For the text-containing cell, return its midpoint in (x, y) coordinate format. 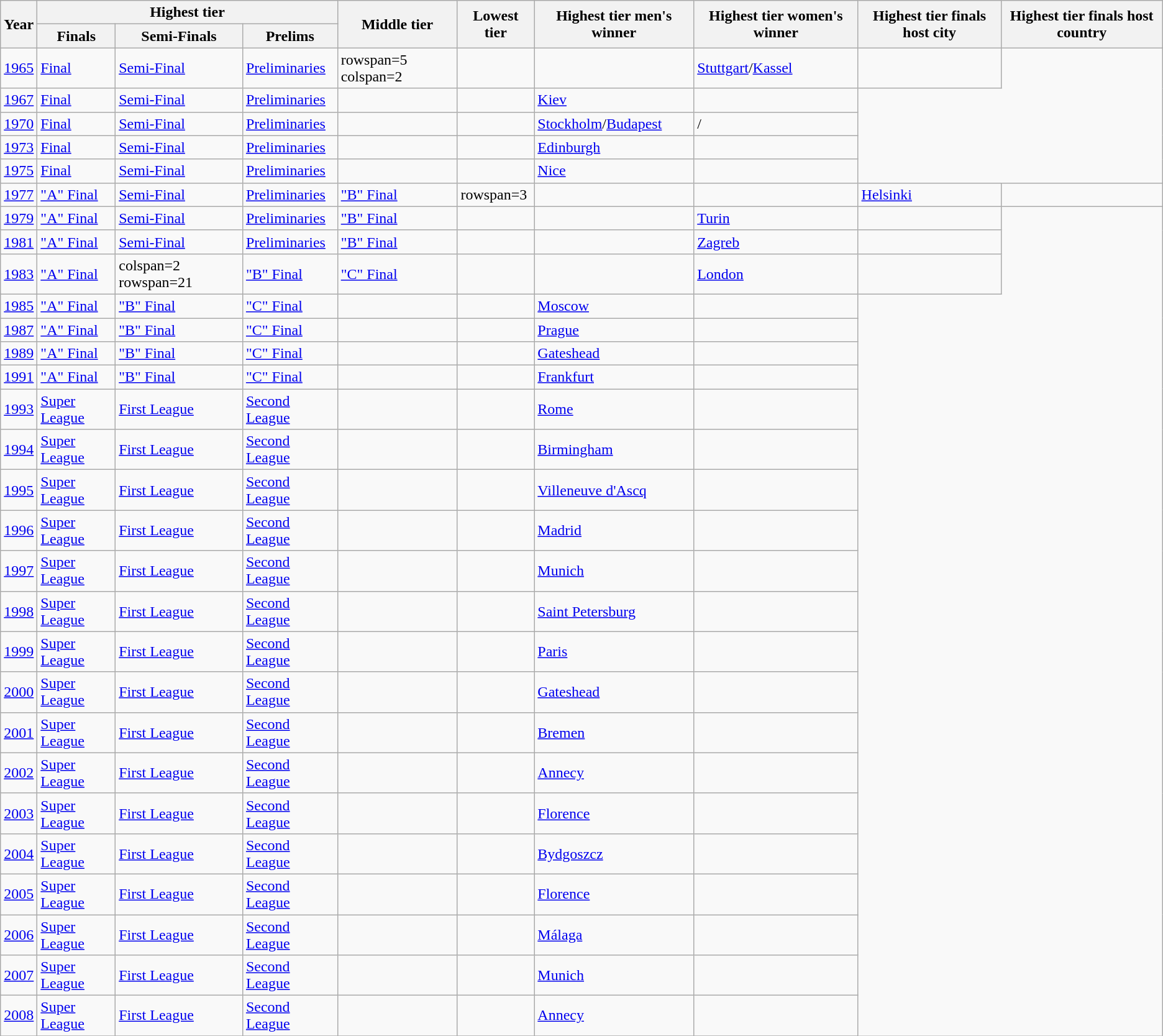
Highest tier women's winner (776, 24)
Madrid (614, 531)
1983 (19, 273)
1996 (19, 531)
1997 (19, 571)
Year (19, 24)
Nice (614, 171)
1999 (19, 651)
1977 (19, 195)
Saint Petersburg (614, 612)
Edinburgh (614, 147)
2003 (19, 813)
2001 (19, 732)
Helsinki (929, 195)
Moscow (614, 306)
Kiev (614, 100)
1967 (19, 100)
Stuttgart/Kassel (776, 68)
rowspan=5 colspan=2 (398, 68)
Rome (614, 409)
Bydgoszcz (614, 854)
1998 (19, 612)
2005 (19, 894)
Prague (614, 330)
1993 (19, 409)
2000 (19, 692)
1975 (19, 171)
1994 (19, 450)
1995 (19, 490)
1987 (19, 330)
2006 (19, 935)
1970 (19, 124)
/ (776, 124)
Málaga (614, 935)
rowspan=3 (496, 195)
1981 (19, 242)
2008 (19, 1015)
Semi-Finals (179, 36)
Paris (614, 651)
Highest tier finals host country (1082, 24)
London (776, 273)
Finals (76, 36)
1979 (19, 218)
1985 (19, 306)
Turin (776, 218)
1991 (19, 377)
Villeneuve d'Ascq (614, 490)
Bremen (614, 732)
2004 (19, 854)
Birmingham (614, 450)
Stockholm/Budapest (614, 124)
1965 (19, 68)
Zagreb (776, 242)
2007 (19, 976)
Highest tier men's winner (614, 24)
Highest tier (188, 12)
1989 (19, 354)
Prelims (290, 36)
2002 (19, 773)
Lowest tier (496, 24)
Highest tier finals host city (929, 24)
colspan=2 rowspan=21 (179, 273)
1973 (19, 147)
Middle tier (398, 24)
Frankfurt (614, 377)
